For the text-containing cell, return its midpoint in (x, y) coordinate format. 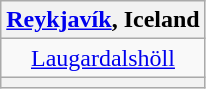
Laugardalshöll (103, 58)
Reykjavík, Iceland (103, 20)
